From the cell containing the given text, extract its center point as [x, y] coordinate. 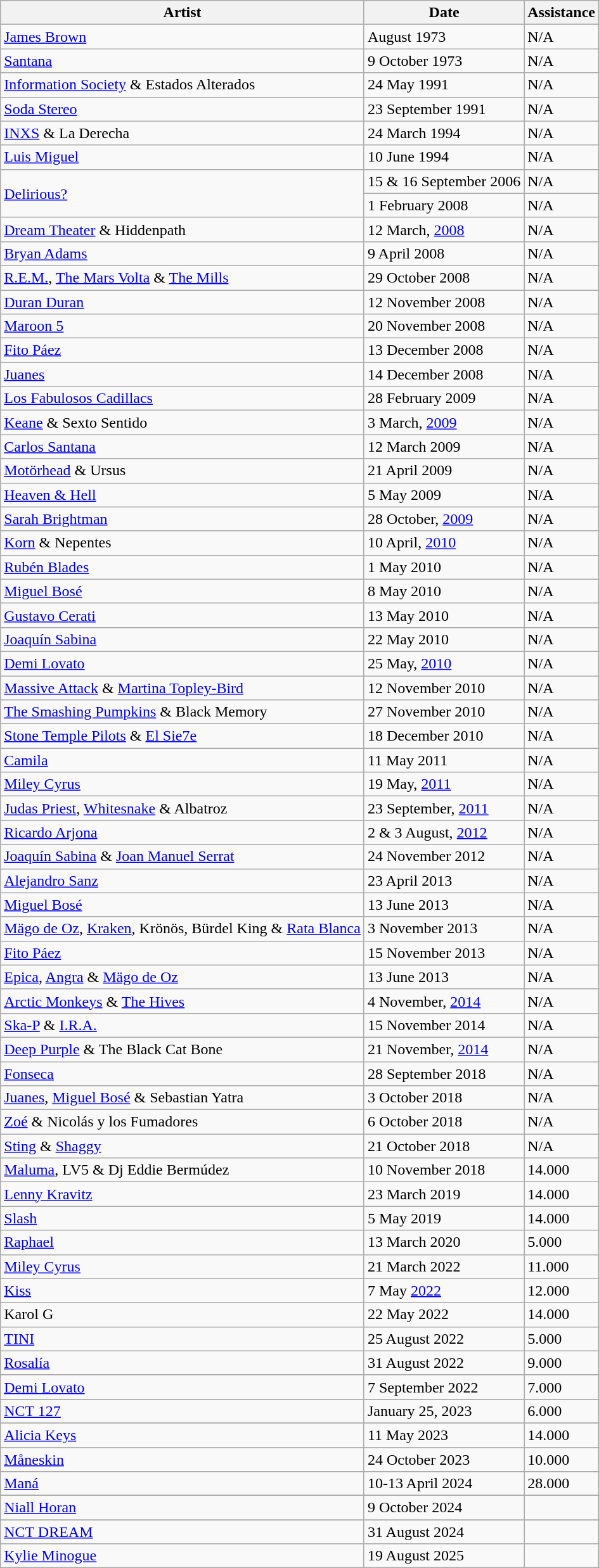
10.000 [562, 1459]
Date [444, 13]
12 November 2008 [444, 302]
Bryan Adams [183, 253]
11.000 [562, 1266]
NCT DREAM [183, 1532]
Massive Attack & Martina Topley-Bird [183, 687]
Sting & Shaggy [183, 1146]
Rubén Blades [183, 567]
10 April, 2010 [444, 543]
24 November 2012 [444, 857]
8 May 2010 [444, 591]
1 February 2008 [444, 205]
19 May, 2011 [444, 784]
12.000 [562, 1291]
31 August 2022 [444, 1363]
3 November 2013 [444, 929]
Ricardo Arjona [183, 832]
25 May, 2010 [444, 663]
Zoé & Nicolás y los Fumadores [183, 1122]
12 November 2010 [444, 687]
7.000 [562, 1387]
Lenny Kravitz [183, 1194]
Joaquín Sabina & Joan Manuel Serrat [183, 857]
9.000 [562, 1363]
Soda Stereo [183, 109]
INXS & La Derecha [183, 133]
21 October 2018 [444, 1146]
Dream Theater & Hiddenpath [183, 229]
Karol G [183, 1315]
Camila [183, 760]
Santana [183, 61]
Arctic Monkeys & The Hives [183, 1001]
Motörhead & Ursus [183, 471]
22 May 2022 [444, 1315]
1 May 2010 [444, 567]
27 November 2010 [444, 712]
Kiss [183, 1291]
23 March 2019 [444, 1194]
9 October 1973 [444, 61]
Duran Duran [183, 302]
Maná [183, 1484]
10-13 April 2024 [444, 1484]
Slash [183, 1218]
15 & 16 September 2006 [444, 181]
13 December 2008 [444, 350]
13 March 2020 [444, 1242]
28.000 [562, 1484]
Assistance [562, 13]
14 December 2008 [444, 374]
Alicia Keys [183, 1435]
24 October 2023 [444, 1459]
Måneskin [183, 1459]
Maroon 5 [183, 326]
12 March, 2008 [444, 229]
6 October 2018 [444, 1122]
25 August 2022 [444, 1339]
Korn & Nepentes [183, 543]
Rosalía [183, 1363]
5 May 2009 [444, 495]
13 May 2010 [444, 615]
Keane & Sexto Sentido [183, 423]
August 1973 [444, 37]
9 April 2008 [444, 253]
Judas Priest, Whitesnake & Albatroz [183, 808]
28 October, 2009 [444, 519]
21 November, 2014 [444, 1049]
4 November, 2014 [444, 1001]
3 October 2018 [444, 1098]
Niall Horan [183, 1508]
The Smashing Pumpkins & Black Memory [183, 712]
Alejandro Sanz [183, 881]
R.E.M., The Mars Volta & The Mills [183, 277]
Stone Temple Pilots & El Sie7e [183, 736]
Los Fabulosos Cadillacs [183, 398]
Epica, Angra & Mägo de Oz [183, 977]
Carlos Santana [183, 447]
20 November 2008 [444, 326]
24 May 1991 [444, 85]
29 October 2008 [444, 277]
23 September, 2011 [444, 808]
Juanes, Miguel Bosé & Sebastian Yatra [183, 1098]
21 April 2009 [444, 471]
TINI [183, 1339]
18 December 2010 [444, 736]
7 May 2022 [444, 1291]
21 March 2022 [444, 1266]
Artist [183, 13]
Kylie Minogue [183, 1556]
Deep Purple & The Black Cat Bone [183, 1049]
7 September 2022 [444, 1387]
28 September 2018 [444, 1074]
11 May 2011 [444, 760]
2 & 3 August, 2012 [444, 832]
Delirious? [183, 193]
11 May 2023 [444, 1435]
23 September 1991 [444, 109]
Sarah Brightman [183, 519]
Luis Miguel [183, 157]
Juanes [183, 374]
Gustavo Cerati [183, 615]
Maluma, LV5 & Dj Eddie Bermúdez [183, 1170]
Mägo de Oz, Kraken, Krönös, Bürdel King & Rata Blanca [183, 929]
28 February 2009 [444, 398]
23 April 2013 [444, 881]
Raphael [183, 1242]
5 May 2019 [444, 1218]
12 March 2009 [444, 447]
January 25, 2023 [444, 1411]
Heaven & Hell [183, 495]
9 October 2024 [444, 1508]
15 November 2014 [444, 1025]
NCT 127 [183, 1411]
22 May 2010 [444, 639]
Joaquín Sabina [183, 639]
15 November 2013 [444, 953]
3 March, 2009 [444, 423]
24 March 1994 [444, 133]
Ska-P & I.R.A. [183, 1025]
6.000 [562, 1411]
19 August 2025 [444, 1556]
Information Society & Estados Alterados [183, 85]
10 June 1994 [444, 157]
10 November 2018 [444, 1170]
Fonseca [183, 1074]
James Brown [183, 37]
31 August 2024 [444, 1532]
